Pinpoint the cell where the given text exists, returning its (x, y) midpoint coordinate. 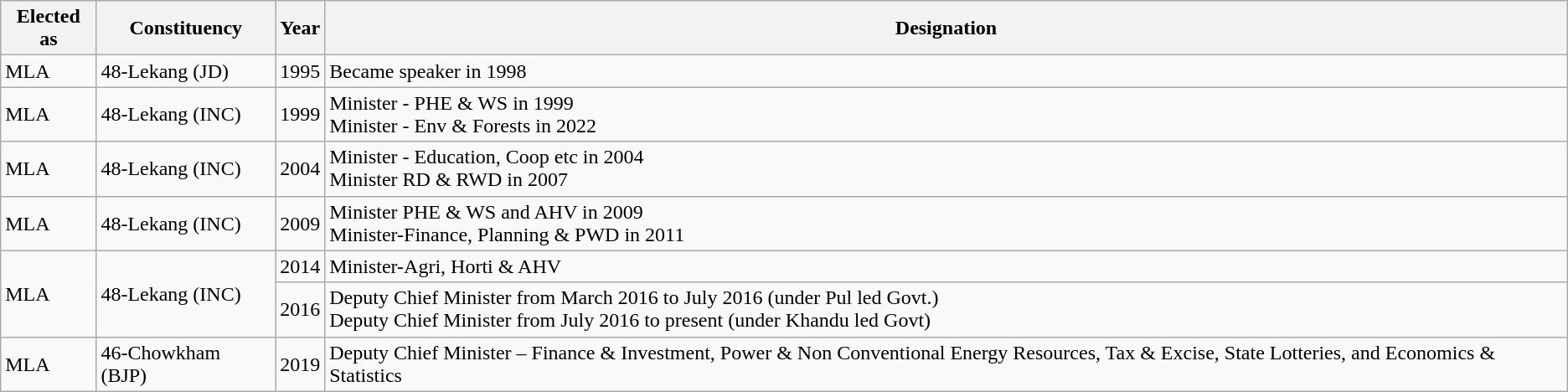
Year (300, 28)
2016 (300, 310)
Deputy Chief Minister – Finance & Investment, Power & Non Conventional Energy Resources, Tax & Excise, State Lotteries, and Economics & Statistics (946, 364)
2009 (300, 223)
Minister - Education, Coop etc in 2004Minister RD & RWD in 2007 (946, 169)
46-Chowkham (BJP) (186, 364)
2014 (300, 266)
1999 (300, 114)
48-Lekang (JD) (186, 71)
1995 (300, 71)
Deputy Chief Minister from March 2016 to July 2016 (under Pul led Govt.)Deputy Chief Minister from July 2016 to present (under Khandu led Govt) (946, 310)
2004 (300, 169)
Minister-Agri, Horti & AHV (946, 266)
Became speaker in 1998 (946, 71)
Minister - PHE & WS in 1999Minister - Env & Forests in 2022 (946, 114)
Constituency (186, 28)
Minister PHE & WS and AHV in 2009Minister-Finance, Planning & PWD in 2011 (946, 223)
2019 (300, 364)
Elected as (49, 28)
Designation (946, 28)
